Output the (x, y) coordinate of the center of the cell containing the given text.  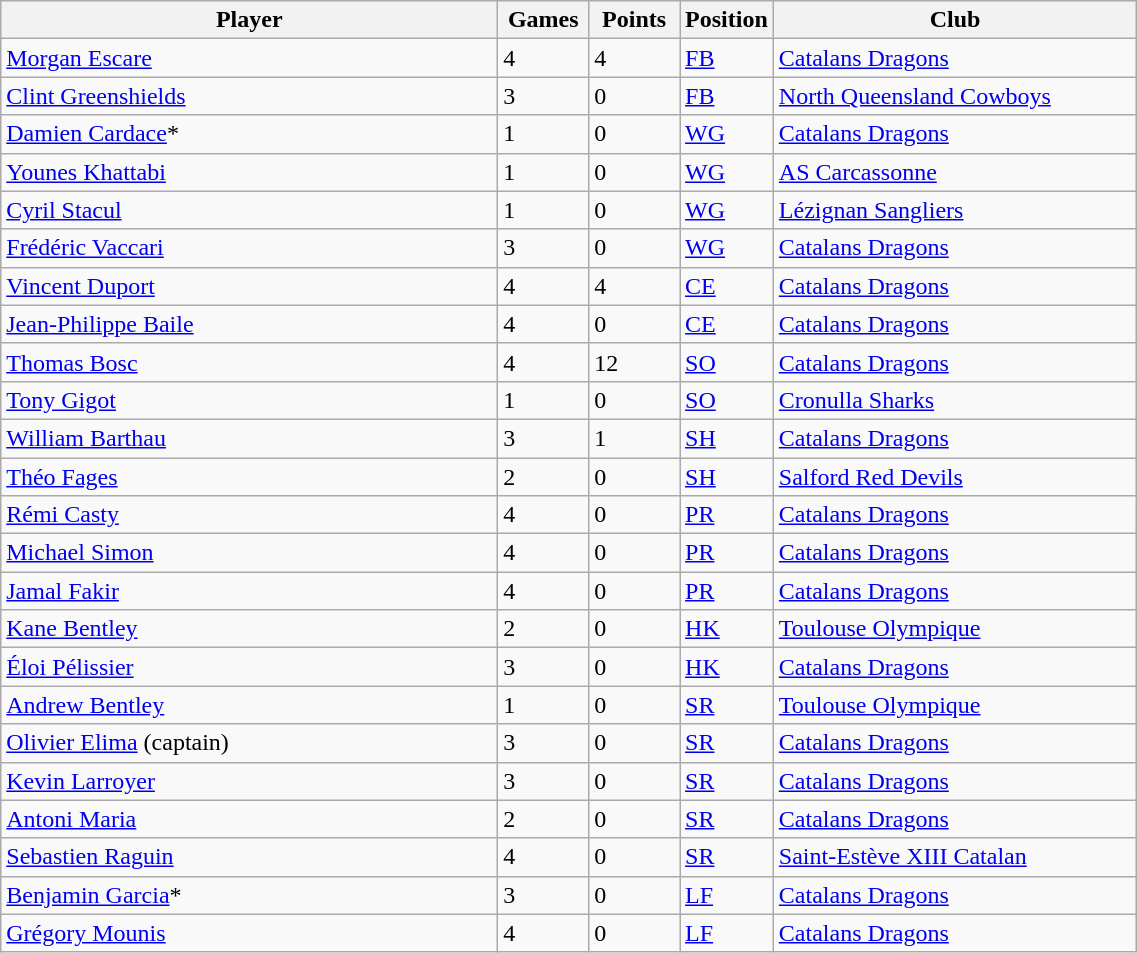
Olivier Elima (captain) (250, 743)
Thomas Bosc (250, 362)
Tony Gigot (250, 400)
Éloi Pélissier (250, 667)
Saint-Estève XIII Catalan (955, 857)
Salford Red Devils (955, 477)
Rémi Casty (250, 515)
Benjamin Garcia* (250, 895)
Points (634, 20)
William Barthau (250, 438)
Lézignan Sangliers (955, 210)
Antoni Maria (250, 819)
Frédéric Vaccari (250, 248)
Sebastien Raguin (250, 857)
Morgan Escare (250, 58)
12 (634, 362)
Cronulla Sharks (955, 400)
Position (727, 20)
North Queensland Cowboys (955, 96)
Vincent Duport (250, 286)
Player (250, 20)
Damien Cardace* (250, 134)
Club (955, 20)
Jamal Fakir (250, 591)
Games (544, 20)
Clint Greenshields (250, 96)
AS Carcassonne (955, 172)
Jean-Philippe Baile (250, 324)
Michael Simon (250, 553)
Kevin Larroyer (250, 781)
Théo Fages (250, 477)
Kane Bentley (250, 629)
Younes Khattabi (250, 172)
Grégory Mounis (250, 933)
Andrew Bentley (250, 705)
Cyril Stacul (250, 210)
